Return [X, Y] of the center of cell containing provided text 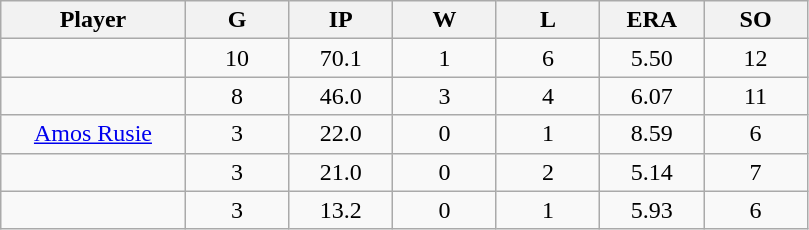
W [445, 20]
6.07 [652, 96]
L [548, 20]
5.14 [652, 172]
2 [548, 172]
G [237, 20]
Player [93, 20]
ERA [652, 20]
Amos Rusie [93, 134]
70.1 [341, 58]
8.59 [652, 134]
7 [756, 172]
SO [756, 20]
8 [237, 96]
12 [756, 58]
21.0 [341, 172]
4 [548, 96]
22.0 [341, 134]
11 [756, 96]
5.93 [652, 210]
10 [237, 58]
13.2 [341, 210]
46.0 [341, 96]
5.50 [652, 58]
IP [341, 20]
